Extract the (x, y) coordinate from the center of the cell holding the provided text.  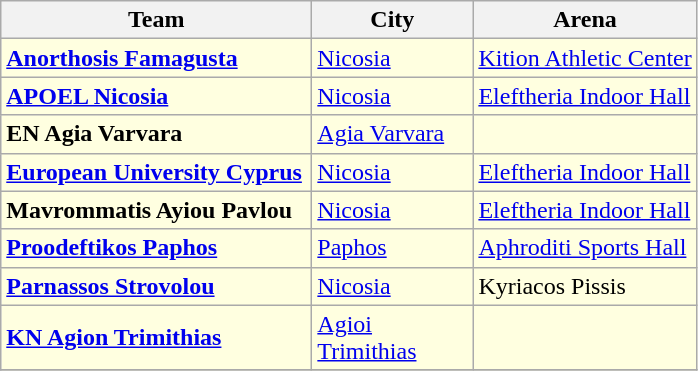
Mavrommatis Ayiou Pavlou (156, 210)
KN Agion Trimithias (156, 338)
Parnassos Strovolou (156, 286)
Team (156, 20)
Agia Varvara (392, 134)
European University Cyprus (156, 172)
EN Agia Varvara (156, 134)
Kyriacos Pissis (585, 286)
City (392, 20)
Agioi Trimithias (392, 338)
Aphroditi Sports Hall (585, 248)
Kition Athletic Center (585, 58)
Arena (585, 20)
APOEL Nicosia (156, 96)
Proodeftikos Paphos (156, 248)
Anorthosis Famagusta (156, 58)
Paphos (392, 248)
